Search for the cell housing the specified text and yield its (x, y) center coordinate. 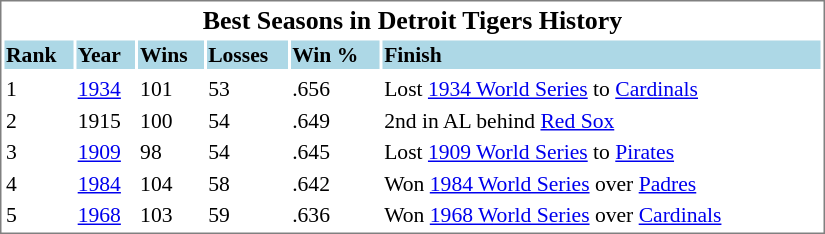
Win % (336, 54)
Lost 1934 World Series to Cardinals (602, 89)
4 (38, 184)
Year (106, 54)
.649 (336, 120)
.656 (336, 89)
1934 (106, 89)
100 (172, 120)
58 (248, 184)
103 (172, 215)
1 (38, 89)
Finish (602, 54)
Won 1968 World Series over Cardinals (602, 215)
104 (172, 184)
.645 (336, 152)
3 (38, 152)
98 (172, 152)
1984 (106, 184)
53 (248, 89)
Best Seasons in Detroit Tigers History (412, 20)
Losses (248, 54)
1968 (106, 215)
2nd in AL behind Red Sox (602, 120)
5 (38, 215)
2 (38, 120)
Wins (172, 54)
59 (248, 215)
Won 1984 World Series over Padres (602, 184)
1909 (106, 152)
.636 (336, 215)
.642 (336, 184)
1915 (106, 120)
Rank (38, 54)
Lost 1909 World Series to Pirates (602, 152)
101 (172, 89)
